Return [x, y] of the center of cell containing provided text 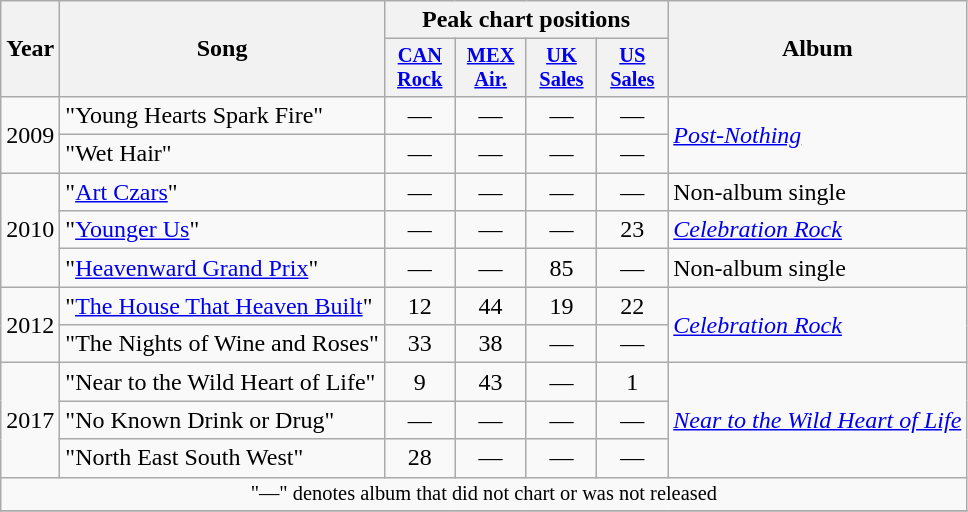
Near to the Wild Heart of Life [818, 420]
"Near to the Wild Heart of Life" [222, 382]
43 [490, 382]
"Wet Hair" [222, 154]
MEXAir. [490, 68]
Album [818, 49]
2009 [30, 134]
"—" denotes album that did not chart or was not released [484, 494]
23 [632, 230]
"The House That Heaven Built" [222, 306]
"Younger Us" [222, 230]
UKSales [562, 68]
44 [490, 306]
"Art Czars" [222, 192]
85 [562, 268]
33 [420, 344]
2017 [30, 420]
USSales [632, 68]
Post-Nothing [818, 134]
19 [562, 306]
9 [420, 382]
Song [222, 49]
38 [490, 344]
Year [30, 49]
CANRock [420, 68]
"North East South West" [222, 458]
22 [632, 306]
"No Known Drink or Drug" [222, 420]
Peak chart positions [526, 20]
2012 [30, 325]
"The Nights of Wine and Roses" [222, 344]
28 [420, 458]
1 [632, 382]
"Heavenward Grand Prix" [222, 268]
"Young Hearts Spark Fire" [222, 115]
12 [420, 306]
2010 [30, 230]
